Pinpoint the cell where the given text exists, returning its (x, y) midpoint coordinate. 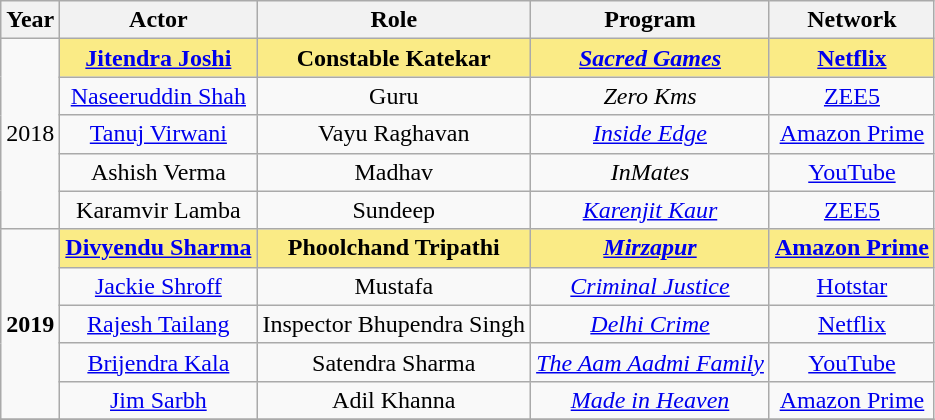
Madhav (394, 172)
Made in Heaven (650, 400)
Sacred Games (650, 58)
Tanuj Virwani (158, 134)
InMates (650, 172)
Rajesh Tailang (158, 324)
Jitendra Joshi (158, 58)
Karamvir Lamba (158, 210)
Inspector Bhupendra Singh (394, 324)
Vayu Raghavan (394, 134)
Phoolchand Tripathi (394, 248)
Divyendu Sharma (158, 248)
Mustafa (394, 286)
Jackie Shroff (158, 286)
2018 (30, 134)
Sundeep (394, 210)
Guru (394, 96)
The Aam Aadmi Family (650, 362)
Inside Edge (650, 134)
Mirzapur (650, 248)
Actor (158, 20)
Ashish Verma (158, 172)
Constable Katekar (394, 58)
Delhi Crime (650, 324)
Zero Kms (650, 96)
Adil Khanna (394, 400)
Naseeruddin Shah (158, 96)
Program (650, 20)
Jim Sarbh (158, 400)
Satendra Sharma (394, 362)
Year (30, 20)
Role (394, 20)
Criminal Justice (650, 286)
Network (852, 20)
2019 (30, 324)
Karenjit Kaur (650, 210)
Hotstar (852, 286)
Brijendra Kala (158, 362)
